Pinpoint the cell where the given text exists, returning its [X, Y] midpoint coordinate. 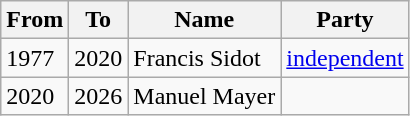
independent [345, 58]
Francis Sidot [204, 58]
Manuel Mayer [204, 96]
Party [345, 20]
From [35, 20]
Name [204, 20]
To [98, 20]
1977 [35, 58]
2026 [98, 96]
